Identify which cell holds the provided text, then report its [x, y] central coordinate. 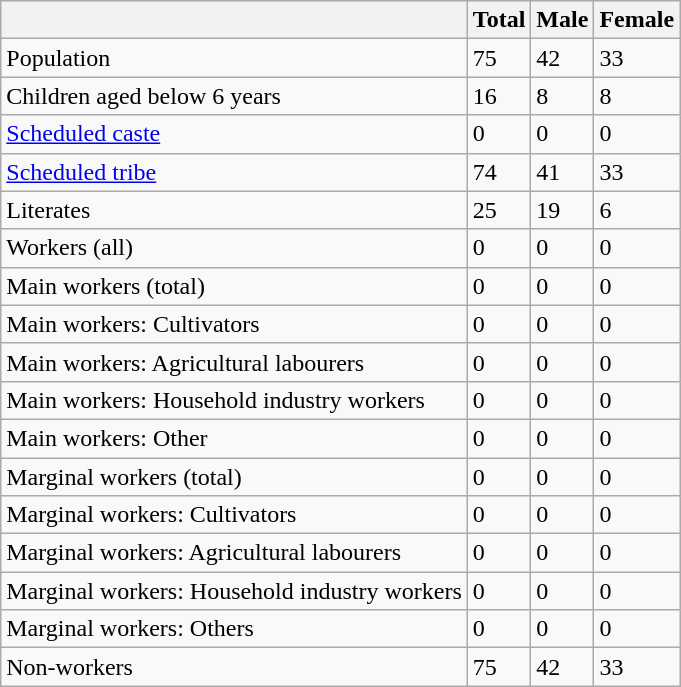
Marginal workers: Others [234, 629]
Literates [234, 210]
Main workers (total) [234, 286]
6 [637, 210]
Total [499, 20]
Female [637, 20]
Scheduled caste [234, 134]
16 [499, 96]
Main workers: Other [234, 438]
Main workers: Agricultural labourers [234, 362]
Marginal workers: Cultivators [234, 515]
Population [234, 58]
Non-workers [234, 667]
25 [499, 210]
Marginal workers (total) [234, 477]
41 [562, 172]
Main workers: Cultivators [234, 324]
Marginal workers: Household industry workers [234, 591]
Main workers: Household industry workers [234, 400]
74 [499, 172]
Male [562, 20]
Marginal workers: Agricultural labourers [234, 553]
Children aged below 6 years [234, 96]
Workers (all) [234, 248]
19 [562, 210]
Scheduled tribe [234, 172]
